Scan for the cell matching the given text and deliver its (X, Y) coordinate at center. 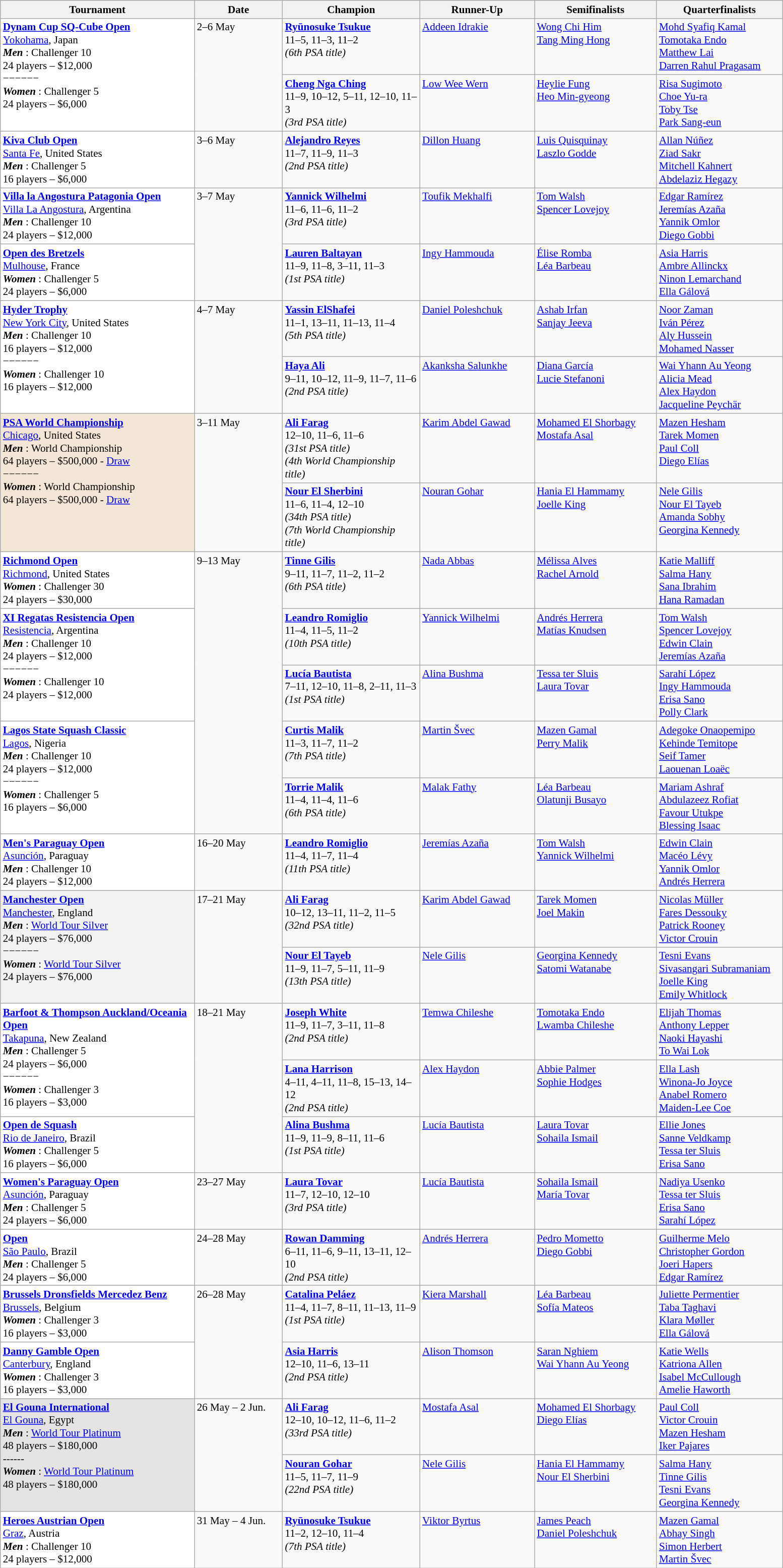
Daniel Poleshchuk (477, 329)
18–21 May (239, 1088)
Mazen Gamal Abhay Singh Simon Herbert Martin Švec (720, 1540)
Katie Malliff Salma Hany Sana Ibrahim Hana Ramadan (720, 580)
Léa Barbeau Olatunji Busayo (595, 806)
Pedro Mometto Diego Gobbi (595, 1257)
Alison Thomson (477, 1370)
Yassin ElShafei11–1, 13–11, 11–13, 11–4(5th PSA title) (351, 329)
Hyder Trophy New York City, United States Men : Challenger 1016 players – $12,000−−−−−− Women : Challenger 1016 players – $12,000 (98, 357)
24–28 May (239, 1257)
Addeen Idrakie (477, 46)
Ashab Irfan Sanjay Jeeva (595, 329)
Lagos State Squash Classic Lagos, Nigeria Men : Challenger 1024 players – $12,000−−−−−− Women : Challenger 516 players – $6,000 (98, 778)
Barfoot & Thompson Auckland/Oceania Open Takapuna, New Zealand Men : Challenger 524 players – $6,000−−−−−− Women : Challenger 316 players – $3,000 (98, 1060)
Nele Gilis Nour El Tayeb Amanda Sobhy Georgina Kennedy (720, 517)
Ryūnosuke Tsukue11–2, 12–10, 11–4(7th PSA title) (351, 1540)
Mohd Syafiq Kamal Tomotaka Endo Matthew Lai Darren Rahul Pragasam (720, 46)
Risa Sugimoto Choe Yu-ra Toby Tse Park Sang-eun (720, 103)
Cheng Nga Ching11–9, 10–12, 5–11, 12–10, 11–3(3rd PSA title) (351, 103)
Salma Hany Tinne Gilis Tesni Evans Georgina Kennedy (720, 1483)
Open des Bretzels Mulhouse, France Women : Challenger 524 players – $6,000 (98, 272)
Andrés Herrera Matías Knudsen (595, 637)
Tournament (98, 9)
James Peach Daniel Poleshchuk (595, 1540)
Malak Fathy (477, 806)
Paul Coll Victor Crouin Mazen Hesham Iker Pajares (720, 1427)
Mariam Ashraf Abdulazeez Rofiat Favour Utukpe Blessing Isaac (720, 806)
Elijah Thomas Anthony Lepper Naoki Hayashi To Wai Lok (720, 1032)
Curtis Malik11–3, 11–7, 11–2(7th PSA title) (351, 750)
31 May – 4 Jun. (239, 1540)
El Gouna International El Gouna, Egypt Men : World Tour Platinum48 players – $180,000------ Women : World Tour Platinum48 players – $180,000 (98, 1455)
Nouran Gohar11–5, 11–7, 11–9(22nd PSA title) (351, 1483)
Torrie Malik11–4, 11–4, 11–6(6th PSA title) (351, 806)
Yannick Wilhelmi11–6, 11–6, 11–2(3rd PSA title) (351, 216)
Low Wee Wern (477, 103)
Alejandro Reyes11–7, 11–9, 11–3(2nd PSA title) (351, 159)
Toufik Mekhalfi (477, 216)
Tom Walsh Spencer Lovejoy Edwin Clain Jeremías Azaña (720, 637)
Villa la Angostura Patagonia Open Villa La Angostura, Argentina Men : Challenger 1024 players – $12,000 (98, 216)
Leandro Romiglio11–4, 11–7, 11–4(11th PSA title) (351, 862)
Richmond Open Richmond, United States Women : Challenger 3024 players – $30,000 (98, 580)
Danny Gamble Open Canterbury, England Women : Challenger 316 players – $3,000 (98, 1370)
Luis Quisquinay Laszlo Godde (595, 159)
Kiera Marshall (477, 1314)
2–6 May (239, 75)
Manchester Open Manchester, England Men : World Tour Silver24 players – $76,000−−−−−− Women : World Tour Silver24 players – $76,000 (98, 947)
Nadiya Usenko Tessa ter Sluis Erisa Sano Sarahí López (720, 1201)
Lana Harrison4–11, 4–11, 11–8, 15–13, 14–12(2nd PSA title) (351, 1088)
Nada Abbas (477, 580)
Edgar Ramírez Jeremías Azaña Yannik Omlor Diego Gobbi (720, 216)
Wai Yhann Au Yeong Alicia Mead Alex Haydon Jacqueline Peychär (720, 385)
Sohaila Ismail María Tovar (595, 1201)
Nouran Gohar (477, 517)
Tom Walsh Spencer Lovejoy (595, 216)
Heylie Fung Heo Min-gyeong (595, 103)
Adegoke Onaopemipo Kehinde Temitope Seif Tamer Laouenan Loaëc (720, 750)
Akanksha Salunkhe (477, 385)
Alex Haydon (477, 1088)
Juliette Permentier Taba Taghavi Klara Møller Ella Gálová (720, 1314)
Lauren Baltayan11–9, 11–8, 3–11, 11–3(1st PSA title) (351, 272)
17–21 May (239, 947)
Tesni Evans Sivasangari Subramaniam Joelle King Emily Whitlock (720, 975)
Women's Paraguay Open Asunción, Paraguay Men : Challenger 524 players – $6,000 (98, 1201)
Sarahí López Ingy Hammouda Erisa Sano Polly Clark (720, 693)
Diana García Lucie Stefanoni (595, 385)
Viktor Byrtus (477, 1540)
Mélissa Alves Rachel Arnold (595, 580)
Martin Švec (477, 750)
Tom Walsh Yannick Wilhelmi (595, 862)
Men's Paraguay Open Asunción, Paraguay Men : Challenger 1024 players – $12,000 (98, 862)
Guilherme Melo Christopher Gordon Joeri Hapers Edgar Ramírez (720, 1257)
Quarterfinalists (720, 9)
Lucía Bautista7–11, 12–10, 11–8, 2–11, 11–3(1st PSA title) (351, 693)
Ingy Hammouda (477, 272)
Open São Paulo, Brazil Men : Challenger 524 players – $6,000 (98, 1257)
26 May – 2 Jun. (239, 1455)
Nour El Sherbini11–6, 11–4, 12–10(34th PSA title)(7th World Championship title) (351, 517)
Laura Tovar Sohaila Ismail (595, 1144)
Ella Lash Winona-Jo Joyce Anabel Romero Maiden-Lee Coe (720, 1088)
Saran Nghiem Wai Yhann Au Yeong (595, 1370)
Wong Chi Him Tang Ming Hong (595, 46)
Semifinalists (595, 9)
Mostafa Asal (477, 1427)
Hania El Hammamy Nour El Sherbini (595, 1483)
Haya Ali9–11, 10–12, 11–9, 11–7, 11–6(2nd PSA title) (351, 385)
Champion (351, 9)
9–13 May (239, 693)
Dillon Huang (477, 159)
Mazen Gamal Perry Malik (595, 750)
Allan Núñez Ziad Sakr Mitchell Kahnert Abdelaziz Hegazy (720, 159)
Katie Wells Katriona Allen Isabel McCullough Amelie Haworth (720, 1370)
Alina Bushma11–9, 11–9, 8–11, 11–6(1st PSA title) (351, 1144)
Tinne Gilis9–11, 11–7, 11–2, 11–2(6th PSA title) (351, 580)
Mohamed El Shorbagy Diego Elías (595, 1427)
Hania El Hammamy Joelle King (595, 517)
Yannick Wilhelmi (477, 637)
Brussels Dronsfields Mercedez Benz Brussels, Belgium Women : Challenger 316 players – $3,000 (98, 1314)
Andrés Herrera (477, 1257)
4–7 May (239, 357)
Rowan Damming6–11, 11–6, 9–11, 13–11, 12–10(2nd PSA title) (351, 1257)
Edwin Clain Macéo Lévy Yannik Omlor Andrés Herrera (720, 862)
26–28 May (239, 1342)
Élise Romba Léa Barbeau (595, 272)
Nour El Tayeb11–9, 11–7, 5–11, 11–9(13th PSA title) (351, 975)
Joseph White11–9, 11–7, 3–11, 11–8(2nd PSA title) (351, 1032)
3–6 May (239, 159)
Mohamed El Shorbagy Mostafa Asal (595, 448)
Asia Harris Ambre Allinckx Ninon Lemarchand Ella Gálová (720, 272)
Catalina Peláez11–4, 11–7, 8–11, 11–13, 11–9(1st PSA title) (351, 1314)
3–7 May (239, 244)
Kiva Club Open Santa Fe, United States Men : Challenger 516 players – $6,000 (98, 159)
3–11 May (239, 483)
Runner-Up (477, 9)
Abbie Palmer Sophie Hodges (595, 1088)
Ali Farag10–12, 13–11, 11–2, 11–5(32nd PSA title) (351, 919)
Tessa ter Sluis Laura Tovar (595, 693)
Léa Barbeau Sofía Mateos (595, 1314)
Ryūnosuke Tsukue11–5, 11–3, 11–2(6th PSA title) (351, 46)
Tarek Momen Joel Makin (595, 919)
Ali Farag12–10, 10–12, 11–6, 11–2(33rd PSA title) (351, 1427)
Nicolas Müller Fares Dessouky Patrick Rooney Victor Crouin (720, 919)
16–20 May (239, 862)
Georgina Kennedy Satomi Watanabe (595, 975)
Asia Harris12–10, 11–6, 13–11(2nd PSA title) (351, 1370)
Temwa Chileshe (477, 1032)
Laura Tovar11–7, 12–10, 12–10(3rd PSA title) (351, 1201)
23–27 May (239, 1201)
Tomotaka Endo Lwamba Chileshe (595, 1032)
Alina Bushma (477, 693)
Ali Farag12–10, 11–6, 11–6(31st PSA title)(4th World Championship title) (351, 448)
Heroes Austrian Open Graz, Austria Men : Challenger 1024 players – $12,000 (98, 1540)
Open de Squash Rio de Janeiro, Brazil Women : Challenger 516 players – $6,000 (98, 1144)
Dynam Cup SQ-Cube Open Yokohama, Japan Men : Challenger 1024 players – $12,000−−−−−− Women : Challenger 524 players – $6,000 (98, 75)
Noor Zaman Iván Pérez Aly Hussein Mohamed Nasser (720, 329)
Mazen Hesham Tarek Momen Paul Coll Diego Elías (720, 448)
XI Regatas Resistencia Open Resistencia, Argentina Men : Challenger 1024 players – $12,000−−−−−− Women : Challenger 1024 players – $12,000 (98, 665)
Date (239, 9)
Ellie Jones Sanne Veldkamp Tessa ter Sluis Erisa Sano (720, 1144)
Jeremías Azaña (477, 862)
Leandro Romiglio11–4, 11–5, 11–2(10th PSA title) (351, 637)
